Return [x, y] of the center of cell containing provided text 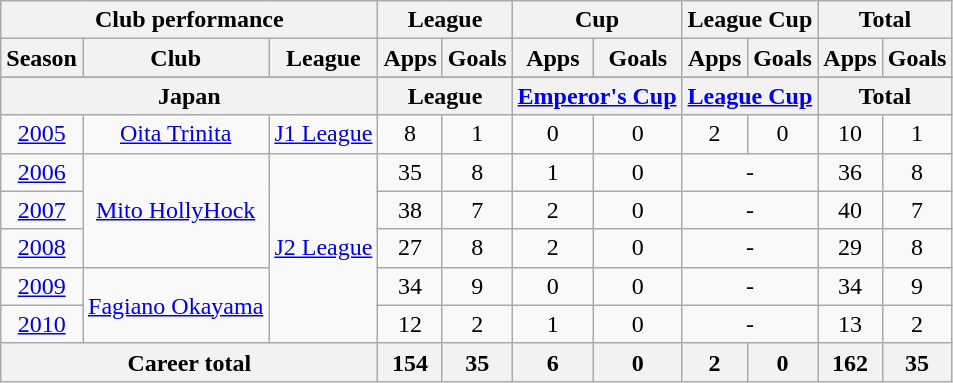
Cup [597, 20]
Oita Trinita [175, 134]
2008 [42, 248]
27 [410, 248]
2005 [42, 134]
Club performance [190, 20]
Emperor's Cup [597, 96]
38 [410, 210]
2010 [42, 324]
162 [850, 362]
6 [553, 362]
J1 League [324, 134]
13 [850, 324]
Japan [190, 96]
10 [850, 134]
2006 [42, 172]
29 [850, 248]
Career total [190, 362]
Mito HollyHock [175, 210]
154 [410, 362]
40 [850, 210]
2007 [42, 210]
12 [410, 324]
Club [175, 58]
Season [42, 58]
36 [850, 172]
Fagiano Okayama [175, 305]
2009 [42, 286]
J2 League [324, 248]
